Return [x, y] of the center of cell containing provided text 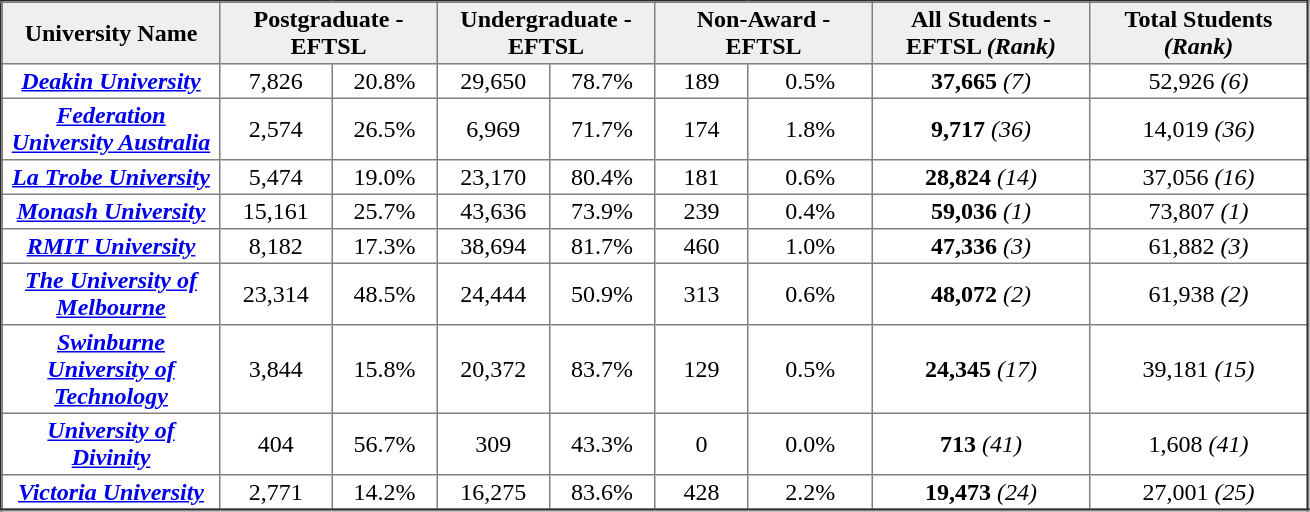
460 [702, 246]
9,717 (36) [981, 129]
189 [702, 81]
48,072 (2) [981, 294]
The University of Melbourne [111, 294]
Swinburne University of Technology [111, 369]
5,474 [276, 177]
14.2% [385, 492]
27,001 (25) [1199, 492]
Postgraduate - EFTSL [329, 33]
83.7% [602, 369]
73.9% [602, 211]
19,473 (24) [981, 492]
181 [702, 177]
University of Divinity [111, 444]
37,665 (7) [981, 81]
43.3% [602, 444]
71.7% [602, 129]
16,275 [493, 492]
129 [702, 369]
La Trobe University [111, 177]
1.8% [810, 129]
404 [276, 444]
73,807 (1) [1199, 211]
Undergraduate - EFTSL [546, 33]
78.7% [602, 81]
25.7% [385, 211]
17.3% [385, 246]
2,771 [276, 492]
6,969 [493, 129]
University Name [111, 33]
80.4% [602, 177]
All Students - EFTSL (Rank) [981, 33]
174 [702, 129]
RMIT University [111, 246]
313 [702, 294]
15,161 [276, 211]
713 (41) [981, 444]
8,182 [276, 246]
23,314 [276, 294]
2,574 [276, 129]
24,444 [493, 294]
15.8% [385, 369]
28,824 (14) [981, 177]
Federation University Australia [111, 129]
428 [702, 492]
61,882 (3) [1199, 246]
239 [702, 211]
56.7% [385, 444]
309 [493, 444]
1,608 (41) [1199, 444]
61,938 (2) [1199, 294]
20.8% [385, 81]
47,336 (3) [981, 246]
59,036 (1) [981, 211]
81.7% [602, 246]
Deakin University [111, 81]
Monash University [111, 211]
0 [702, 444]
23,170 [493, 177]
26.5% [385, 129]
7,826 [276, 81]
29,650 [493, 81]
Non-Award - EFTSL [764, 33]
83.6% [602, 492]
2.2% [810, 492]
37,056 (16) [1199, 177]
39,181 (15) [1199, 369]
Total Students (Rank) [1199, 33]
20,372 [493, 369]
0.0% [810, 444]
3,844 [276, 369]
Victoria University [111, 492]
14,019 (36) [1199, 129]
1.0% [810, 246]
19.0% [385, 177]
48.5% [385, 294]
24,345 (17) [981, 369]
52,926 (6) [1199, 81]
0.4% [810, 211]
50.9% [602, 294]
38,694 [493, 246]
43,636 [493, 211]
